Output the [X, Y] coordinate of the center of the cell containing the given text.  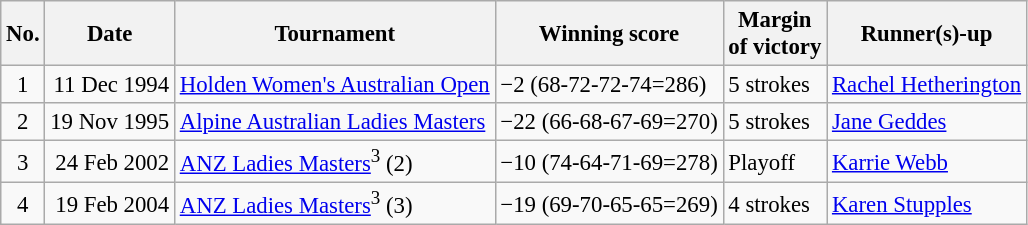
19 Nov 1995 [110, 122]
Winning score [609, 34]
Holden Women's Australian Open [334, 85]
Rachel Hetherington [927, 85]
Alpine Australian Ladies Masters [334, 122]
Karrie Webb [927, 162]
−19 (69-70-65-65=269) [609, 204]
ANZ Ladies Masters3 (2) [334, 162]
3 [23, 162]
Karen Stupples [927, 204]
4 strokes [775, 204]
Marginof victory [775, 34]
2 [23, 122]
Runner(s)-up [927, 34]
Date [110, 34]
4 [23, 204]
−10 (74-64-71-69=278) [609, 162]
−22 (66-68-67-69=270) [609, 122]
No. [23, 34]
19 Feb 2004 [110, 204]
−2 (68-72-72-74=286) [609, 85]
24 Feb 2002 [110, 162]
1 [23, 85]
ANZ Ladies Masters3 (3) [334, 204]
Playoff [775, 162]
Tournament [334, 34]
11 Dec 1994 [110, 85]
Jane Geddes [927, 122]
